Output the [x, y] coordinate of the center of the cell containing the given text.  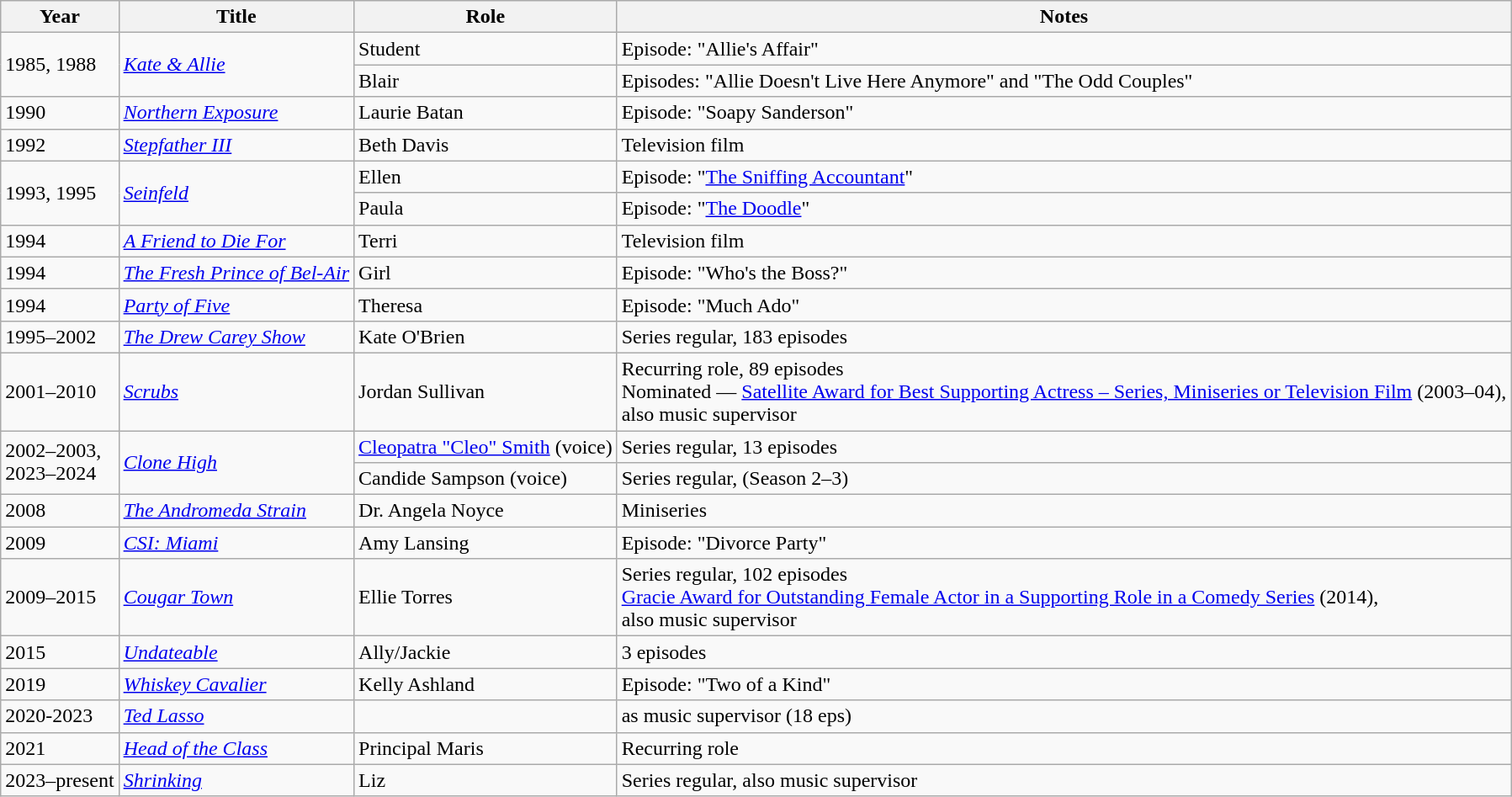
Episode: "Two of a Kind" [1064, 684]
The Andromeda Strain [236, 511]
A Friend to Die For [236, 241]
2008 [60, 511]
Episodes: "Allie Doesn't Live Here Anymore" and "The Odd Couples" [1064, 81]
Ted Lasso [236, 716]
Kate O'Brien [486, 337]
Terri [486, 241]
Dr. Angela Noyce [486, 511]
Series regular, 183 episodes [1064, 337]
Episode: "Soapy Sanderson" [1064, 113]
Clone High [236, 463]
Role [486, 17]
1995–2002 [60, 337]
Party of Five [236, 305]
Laurie Batan [486, 113]
Amy Lansing [486, 543]
2001–2010 [60, 391]
Shrinking [236, 780]
Recurring role [1064, 748]
2009 [60, 543]
Episode: "Divorce Party" [1064, 543]
Cleopatra "Cleo" Smith (voice) [486, 447]
Whiskey Cavalier [236, 684]
Paula [486, 209]
Scrubs [236, 391]
2021 [60, 748]
Episode: "The Doodle" [1064, 209]
2020-2023 [60, 716]
Series regular, also music supervisor [1064, 780]
2023–present [60, 780]
as music supervisor (18 eps) [1064, 716]
Miniseries [1064, 511]
Series regular, 102 episodesGracie Award for Outstanding Female Actor in a Supporting Role in a Comedy Series (2014),also music supervisor [1064, 598]
Ellie Torres [486, 598]
CSI: Miami [236, 543]
Girl [486, 273]
Episode: "Allie's Affair" [1064, 49]
Beth Davis [486, 145]
1990 [60, 113]
Episode: "The Sniffing Accountant" [1064, 177]
Title [236, 17]
Jordan Sullivan [486, 391]
Year [60, 17]
2002–2003,2023–2024 [60, 463]
Ellen [486, 177]
Seinfeld [236, 193]
Blair [486, 81]
Candide Sampson (voice) [486, 479]
Cougar Town [236, 598]
Liz [486, 780]
1993, 1995 [60, 193]
Kate & Allie [236, 65]
Episode: "Much Ado" [1064, 305]
The Fresh Prince of Bel-Air [236, 273]
Stepfather III [236, 145]
2015 [60, 652]
Kelly Ashland [486, 684]
Notes [1064, 17]
Series regular, 13 episodes [1064, 447]
The Drew Carey Show [236, 337]
Undateable [236, 652]
Series regular, (Season 2–3) [1064, 479]
Northern Exposure [236, 113]
Episode: "Who's the Boss?" [1064, 273]
1985, 1988 [60, 65]
Ally/Jackie [486, 652]
2009–2015 [60, 598]
1992 [60, 145]
Principal Maris [486, 748]
2019 [60, 684]
Student [486, 49]
Theresa [486, 305]
Head of the Class [236, 748]
3 episodes [1064, 652]
